From the cell containing the given text, extract its center point as (x, y) coordinate. 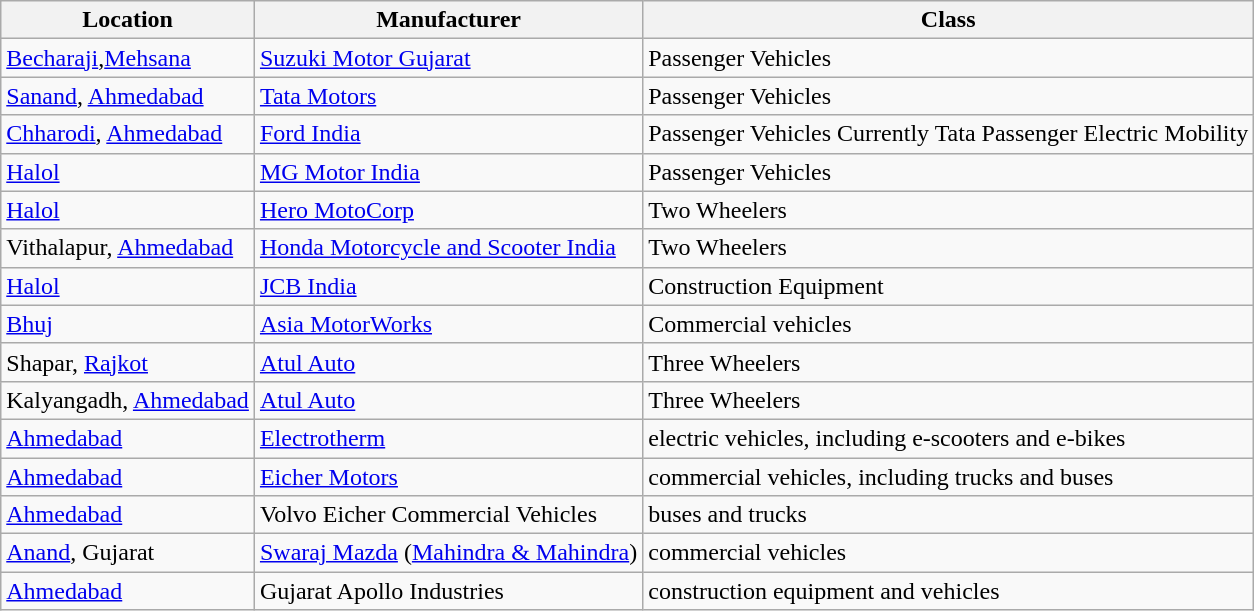
Hero MotoCorp (448, 210)
Chharodi, Ahmedabad (128, 134)
Manufacturer (448, 20)
Anand, Gujarat (128, 553)
Ford India (448, 134)
Construction Equipment (948, 286)
Honda Motorcycle and Scooter India (448, 248)
construction equipment and vehicles (948, 591)
commercial vehicles, including trucks and buses (948, 477)
Electrotherm (448, 438)
Class (948, 20)
Volvo Eicher Commercial Vehicles (448, 515)
buses and trucks (948, 515)
Gujarat Apollo Industries (448, 591)
Tata Motors (448, 96)
Shapar, Rajkot (128, 362)
Sanand, Ahmedabad (128, 96)
Location (128, 20)
Becharaji,Mehsana (128, 58)
Swaraj Mazda (Mahindra & Mahindra) (448, 553)
commercial vehicles (948, 553)
Commercial vehicles (948, 324)
MG Motor India (448, 172)
Vithalapur, Ahmedabad (128, 248)
electric vehicles, including e-scooters and e-bikes (948, 438)
Kalyangadh, Ahmedabad (128, 400)
Bhuj (128, 324)
Suzuki Motor Gujarat (448, 58)
Asia MotorWorks (448, 324)
Eicher Motors (448, 477)
Passenger Vehicles Currently Tata Passenger Electric Mobility (948, 134)
JCB India (448, 286)
